Scan for the cell matching the given text and deliver its (X, Y) coordinate at center. 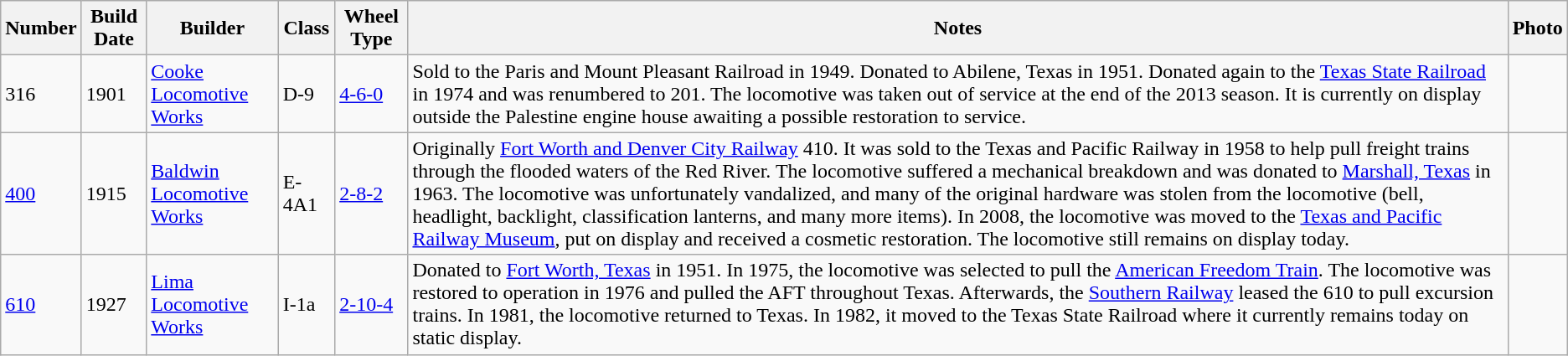
Class (307, 28)
I-1a (307, 305)
400 (41, 193)
316 (41, 94)
E-4A1 (307, 193)
Baldwin Locomotive Works (213, 193)
Photo (1538, 28)
Cooke Locomotive Works (213, 94)
610 (41, 305)
1927 (114, 305)
1901 (114, 94)
1915 (114, 193)
2-10-4 (372, 305)
D-9 (307, 94)
4-6-0 (372, 94)
Lima Locomotive Works (213, 305)
2-8-2 (372, 193)
Notes (958, 28)
Number (41, 28)
Builder (213, 28)
Build Date (114, 28)
Wheel Type (372, 28)
